Search for the cell housing the specified text and yield its (X, Y) center coordinate. 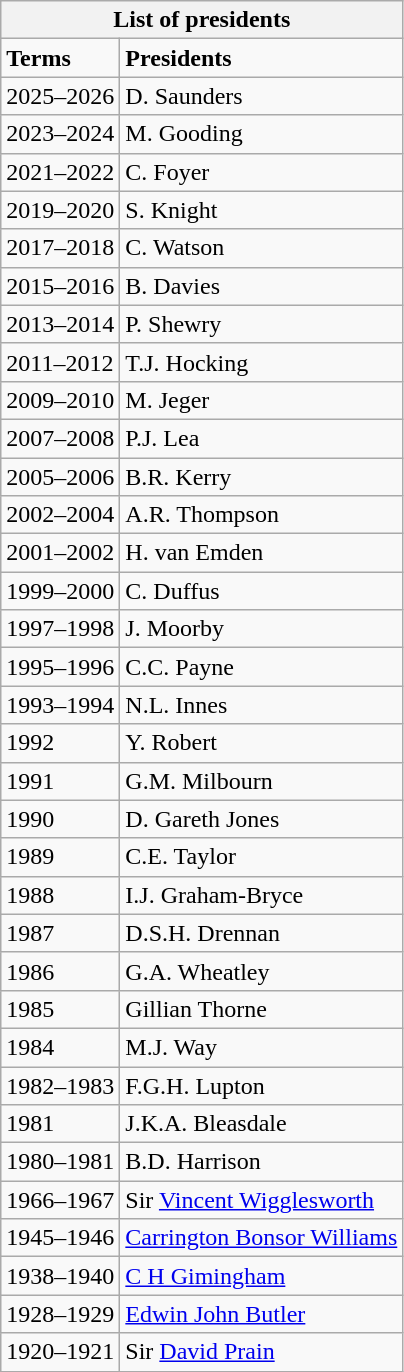
1990 (60, 819)
D.S.H. Drennan (262, 933)
Sir Vincent Wigglesworth (262, 1200)
C. Foyer (262, 172)
1988 (60, 895)
1966–1967 (60, 1200)
1989 (60, 857)
2007–2008 (60, 438)
M. Jeger (262, 400)
1992 (60, 743)
C. Watson (262, 248)
2025–2026 (60, 96)
1986 (60, 971)
2019–2020 (60, 210)
2013–2014 (60, 324)
F.G.H. Lupton (262, 1085)
G.M. Milbourn (262, 781)
1982–1983 (60, 1085)
Presidents (262, 58)
Carrington Bonsor Williams (262, 1238)
1991 (60, 781)
1980–1981 (60, 1162)
C H Gimingham (262, 1276)
2009–2010 (60, 400)
T.J. Hocking (262, 362)
Sir David Prain (262, 1352)
1984 (60, 1047)
C. Duffus (262, 591)
1995–1996 (60, 667)
2001–2002 (60, 553)
M. Gooding (262, 134)
2021–2022 (60, 172)
Y. Robert (262, 743)
2017–2018 (60, 248)
1997–1998 (60, 629)
1987 (60, 933)
P.J. Lea (262, 438)
2011–2012 (60, 362)
S. Knight (262, 210)
List of presidents (202, 20)
J. Moorby (262, 629)
G.A. Wheatley (262, 971)
1993–1994 (60, 705)
C.C. Payne (262, 667)
N.L. Innes (262, 705)
Terms (60, 58)
1985 (60, 1009)
1981 (60, 1124)
Edwin John Butler (262, 1314)
1920–1921 (60, 1352)
C.E. Taylor (262, 857)
B.R. Kerry (262, 477)
B. Davies (262, 286)
D. Gareth Jones (262, 819)
I.J. Graham-Bryce (262, 895)
1938–1940 (60, 1276)
A.R. Thompson (262, 515)
M.J. Way (262, 1047)
1928–1929 (60, 1314)
Gillian Thorne (262, 1009)
1945–1946 (60, 1238)
P. Shewry (262, 324)
D. Saunders (262, 96)
2002–2004 (60, 515)
J.K.A. Bleasdale (262, 1124)
1999–2000 (60, 591)
2023–2024 (60, 134)
H. van Emden (262, 553)
2005–2006 (60, 477)
2015–2016 (60, 286)
B.D. Harrison (262, 1162)
